Search for the cell housing the specified text and yield its [X, Y] center coordinate. 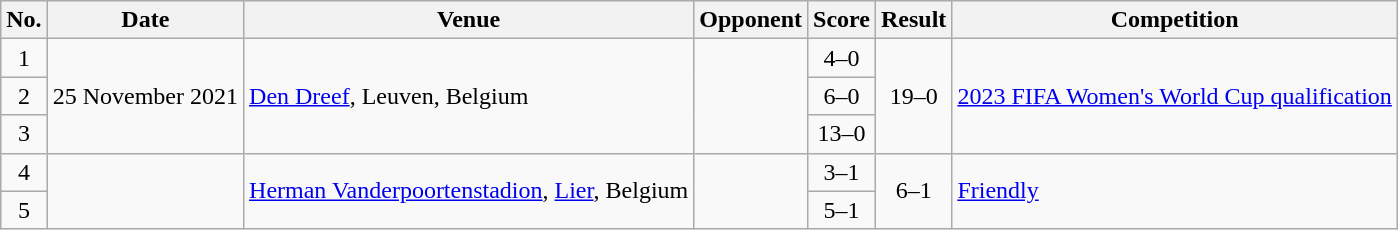
Date [145, 20]
Score [842, 20]
4–0 [842, 58]
3 [24, 134]
13–0 [842, 134]
Friendly [1175, 191]
5–1 [842, 210]
Competition [1175, 20]
6–0 [842, 96]
Herman Vanderpoortenstadion, Lier, Belgium [469, 191]
6–1 [913, 191]
19–0 [913, 96]
1 [24, 58]
2023 FIFA Women's World Cup qualification [1175, 96]
2 [24, 96]
Opponent [751, 20]
Venue [469, 20]
4 [24, 172]
3–1 [842, 172]
Result [913, 20]
5 [24, 210]
25 November 2021 [145, 96]
Den Dreef, Leuven, Belgium [469, 96]
No. [24, 20]
